Locate the cell with the specified text and output its [x, y] center coordinate. 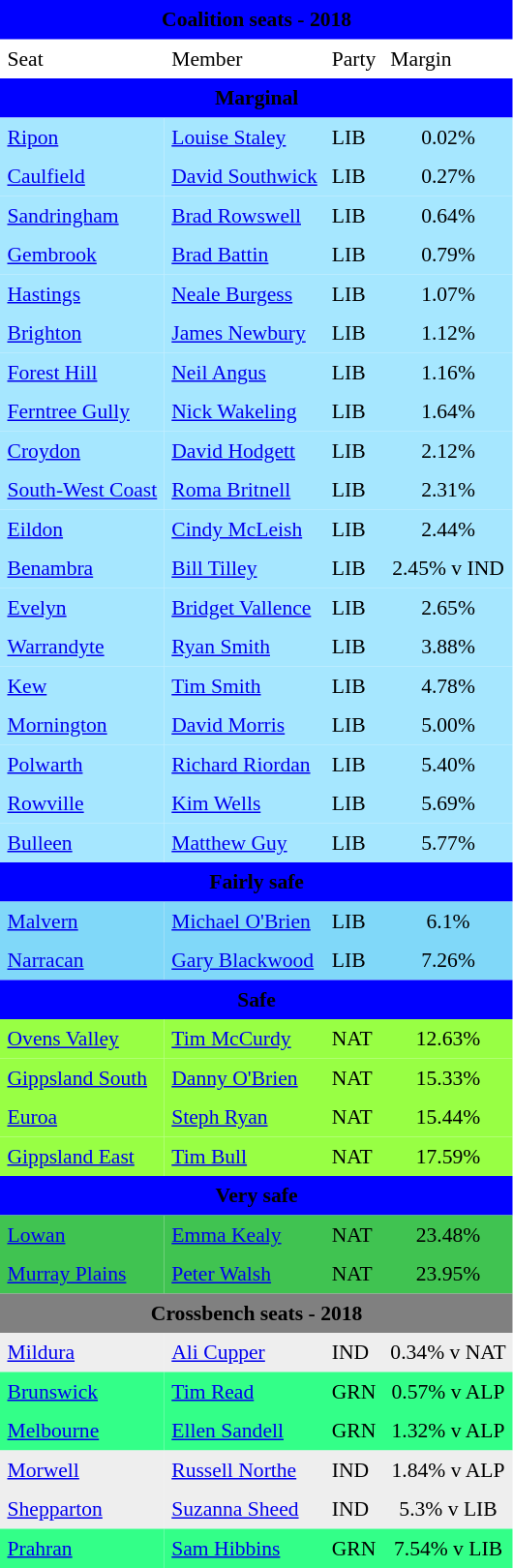
Nick Wakeling [244, 411]
Murray Plains [82, 1274]
Tim McCurdy [244, 1039]
1.64% [448, 411]
Brunswick [82, 1391]
Prahran [82, 1548]
Steph Ryan [244, 1117]
Euroa [82, 1117]
Neale Burgess [244, 293]
Gembrook [82, 255]
0.79% [448, 255]
5.69% [448, 803]
Forest Hill [82, 372]
Ryan Smith [244, 647]
Rowville [82, 803]
Bridget Vallence [244, 607]
Margin [448, 58]
Suzanna Sheed [244, 1509]
Gippsland South [82, 1077]
David Southwick [244, 176]
Malvern [82, 920]
Roma Britnell [244, 490]
Sam Hibbins [244, 1548]
Neil Angus [244, 372]
2.44% [448, 528]
Eildon [82, 528]
Safe [256, 999]
Crossbench seats - 2018 [256, 1312]
James Newbury [244, 333]
Ellen Sandell [244, 1431]
Matthew Guy [244, 842]
17.59% [448, 1156]
Warrandyte [82, 647]
Very safe [256, 1195]
Danny O'Brien [244, 1077]
Croydon [82, 450]
Cindy McLeish [244, 528]
5.3% v LIB [448, 1509]
Brad Rowswell [244, 215]
Ali Cupper [244, 1352]
Ripon [82, 136]
7.26% [448, 960]
Seat [82, 58]
7.54% v LIB [448, 1548]
Melbourne [82, 1431]
Party [354, 58]
Evelyn [82, 607]
Kew [82, 685]
Caulfield [82, 176]
5.40% [448, 764]
Tim Read [244, 1391]
23.95% [448, 1274]
Peter Walsh [244, 1274]
Narracan [82, 960]
1.12% [448, 333]
Marginal [256, 98]
David Hodgett [244, 450]
Brad Battin [244, 255]
Ferntree Gully [82, 411]
Morwell [82, 1469]
2.31% [448, 490]
Louise Staley [244, 136]
Polwarth [82, 764]
Hastings [82, 293]
Member [244, 58]
Gippsland East [82, 1156]
0.64% [448, 215]
12.63% [448, 1039]
6.1% [448, 920]
0.02% [448, 136]
Tim Bull [244, 1156]
15.33% [448, 1077]
Sandringham [82, 215]
5.00% [448, 725]
Benambra [82, 568]
Mornington [82, 725]
2.45% v IND [448, 568]
15.44% [448, 1117]
Fairly safe [256, 882]
2.12% [448, 450]
Michael O'Brien [244, 920]
Bulleen [82, 842]
1.07% [448, 293]
Mildura [82, 1352]
Bill Tilley [244, 568]
Lowan [82, 1234]
David Morris [244, 725]
Richard Riordan [244, 764]
Gary Blackwood [244, 960]
Emma Kealy [244, 1234]
Tim Smith [244, 685]
Shepparton [82, 1509]
5.77% [448, 842]
Coalition seats - 2018 [256, 19]
1.32% v ALP [448, 1431]
23.48% [448, 1234]
1.84% v ALP [448, 1469]
Ovens Valley [82, 1039]
0.57% v ALP [448, 1391]
Kim Wells [244, 803]
Russell Northe [244, 1469]
1.16% [448, 372]
2.65% [448, 607]
4.78% [448, 685]
3.88% [448, 647]
0.34% v NAT [448, 1352]
0.27% [448, 176]
Brighton [82, 333]
South-West Coast [82, 490]
